Detect which cell encompasses the target text, then output its [X, Y] center coordinate. 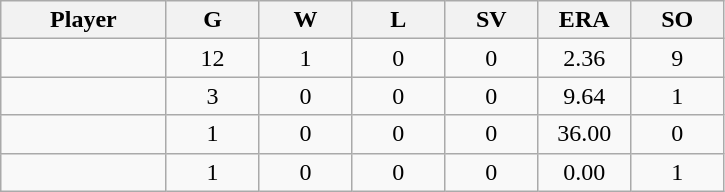
0.00 [584, 172]
Player [84, 20]
ERA [584, 20]
W [306, 20]
L [398, 20]
SV [492, 20]
9.64 [584, 96]
9 [678, 58]
36.00 [584, 134]
3 [212, 96]
G [212, 20]
12 [212, 58]
SO [678, 20]
2.36 [584, 58]
